Locate the cell with the specified text and output its [X, Y] center coordinate. 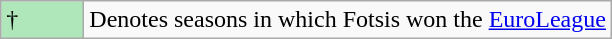
Denotes seasons in which Fotsis won the EuroLeague [348, 20]
† [42, 20]
